Identify which cell holds the provided text, then report its (X, Y) central coordinate. 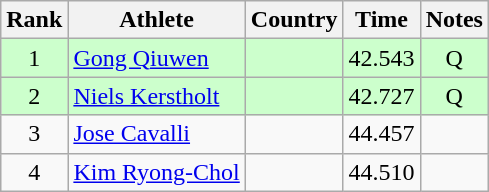
1 (34, 58)
Athlete (156, 20)
Gong Qiuwen (156, 58)
Rank (34, 20)
44.457 (382, 134)
Notes (454, 20)
3 (34, 134)
44.510 (382, 172)
4 (34, 172)
Country (294, 20)
42.727 (382, 96)
42.543 (382, 58)
Niels Kerstholt (156, 96)
Kim Ryong-Chol (156, 172)
Time (382, 20)
Jose Cavalli (156, 134)
2 (34, 96)
